Search for the cell housing the specified text and yield its [x, y] center coordinate. 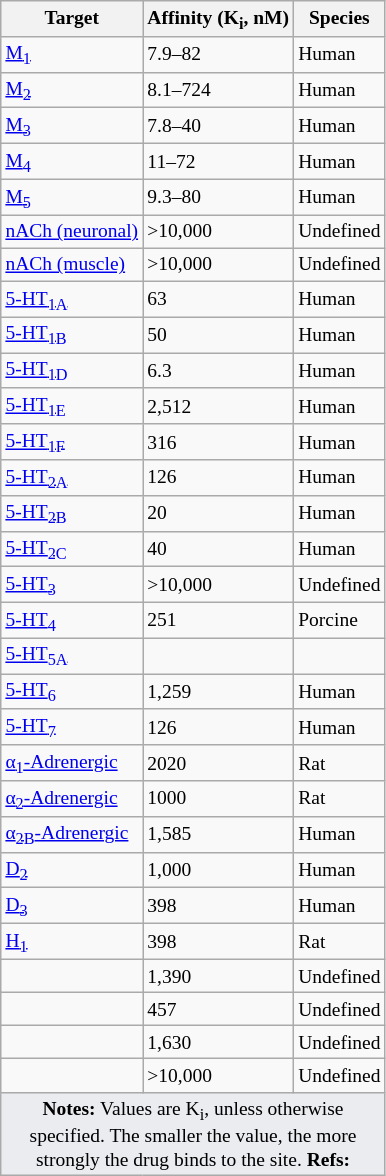
D3 [72, 906]
α1-Adrenergic [72, 763]
5-HT6 [72, 692]
H1 [72, 941]
1,390 [218, 976]
50 [218, 335]
nACh (neuronal) [72, 232]
9.3–80 [218, 197]
M5 [72, 197]
Notes: Values are Ki, unless otherwise specified. The smaller the value, the more strongly the drug binds to the site. Refs: [193, 1134]
1,585 [218, 834]
6.3 [218, 371]
5-HT5A [72, 656]
nACh (muscle) [72, 264]
8.1–724 [218, 90]
5-HT2C [72, 549]
α2-Adrenergic [72, 799]
Target [72, 19]
5-HT1E [72, 406]
M2 [72, 90]
D2 [72, 870]
7.8–40 [218, 126]
5-HT1F [72, 442]
Species [340, 19]
5-HT1B [72, 335]
1,630 [218, 1042]
40 [218, 549]
7.9–82 [218, 54]
M3 [72, 126]
457 [218, 1008]
5-HT2A [72, 478]
11–72 [218, 161]
316 [218, 442]
5-HT2B [72, 513]
5-HT7 [72, 727]
5-HT4 [72, 620]
M4 [72, 161]
2020 [218, 763]
Porcine [340, 620]
2,512 [218, 406]
20 [218, 513]
1000 [218, 799]
5-HT3 [72, 585]
Affinity (Ki, nM) [218, 19]
251 [218, 620]
1,259 [218, 692]
5-HT1A [72, 299]
α2B-Adrenergic [72, 834]
5-HT1D [72, 371]
63 [218, 299]
1,000 [218, 870]
M1 [72, 54]
